Find where the given text appears and provide that cell's center as (X, Y) coordinate. 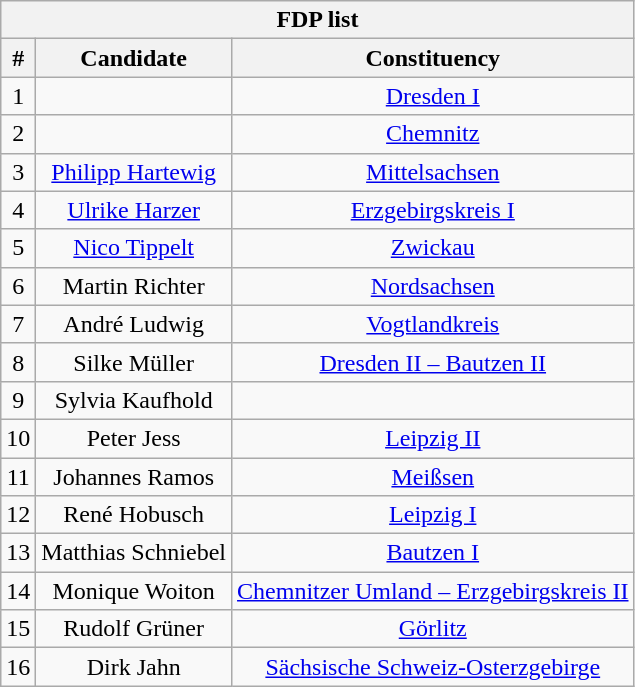
Erzgebirgskreis I (434, 210)
FDP list (318, 20)
2 (18, 134)
Chemnitzer Umland – Erzgebirgskreis II (434, 591)
5 (18, 248)
14 (18, 591)
Leipzig II (434, 438)
Sylvia Kaufhold (134, 400)
Philipp Hartewig (134, 172)
Dresden I (434, 96)
3 (18, 172)
Vogtlandkreis (434, 324)
4 (18, 210)
Leipzig I (434, 515)
René Hobusch (134, 515)
Görlitz (434, 629)
7 (18, 324)
16 (18, 667)
Dresden II – Bautzen II (434, 362)
Johannes Ramos (134, 477)
Rudolf Grüner (134, 629)
Ulrike Harzer (134, 210)
Constituency (434, 58)
10 (18, 438)
1 (18, 96)
Dirk Jahn (134, 667)
Peter Jess (134, 438)
Chemnitz (434, 134)
Nico Tippelt (134, 248)
André Ludwig (134, 324)
9 (18, 400)
Bautzen I (434, 553)
Meißsen (434, 477)
Zwickau (434, 248)
8 (18, 362)
Candidate (134, 58)
Monique Woiton (134, 591)
Mittelsachsen (434, 172)
Martin Richter (134, 286)
# (18, 58)
6 (18, 286)
15 (18, 629)
Matthias Schniebel (134, 553)
13 (18, 553)
11 (18, 477)
Sächsische Schweiz-Osterzgebirge (434, 667)
12 (18, 515)
Nordsachsen (434, 286)
Silke Müller (134, 362)
